Extract the [X, Y] coordinate from the center of the cell holding the provided text.  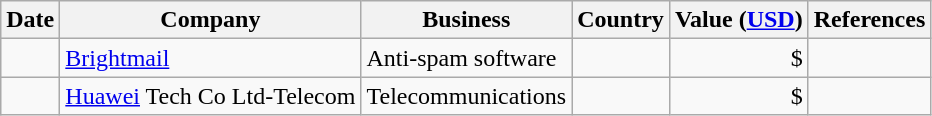
Telecommunications [466, 96]
Business [466, 20]
References [870, 20]
Company [210, 20]
Value (USD) [738, 20]
Huawei Tech Co Ltd-Telecom [210, 96]
Brightmail [210, 58]
Anti-spam software [466, 58]
Date [30, 20]
Country [621, 20]
